Extract the (x, y) coordinate from the center of the cell holding the provided text.  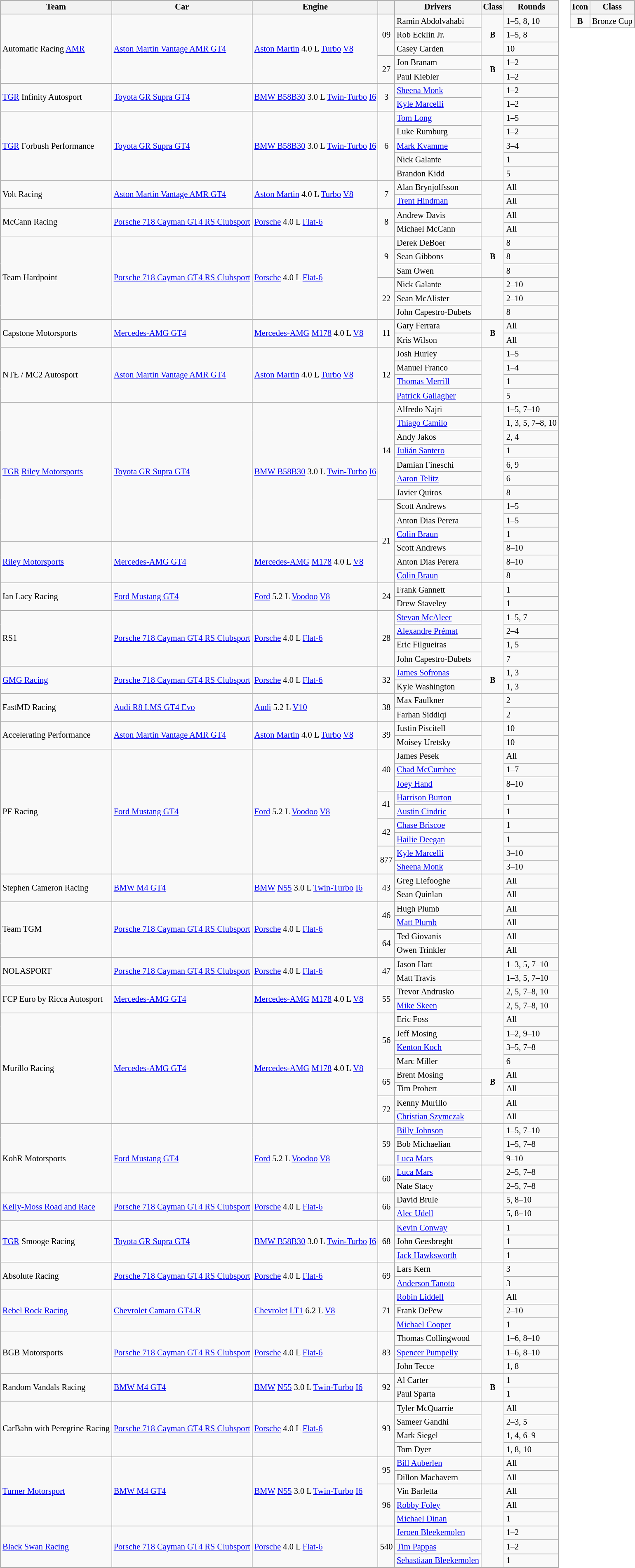
3–5, 7–8 (532, 1048)
Javier Quiros (438, 493)
65 (386, 1082)
Audi R8 LMS GT4 Evo (182, 707)
Tom Long (438, 118)
Absolute Racing (56, 1276)
Jeroen Bleekemolen (438, 1533)
Drivers (438, 7)
93 (386, 1429)
2–4 (532, 631)
Greg Liefooghe (438, 881)
1, 5 (532, 645)
Justin Piscitell (438, 729)
40 (386, 770)
Robin Liddell (438, 1297)
Jason Hart (438, 964)
NTE / MC2 Autosport (56, 375)
72 (386, 1109)
Tim Pappas (438, 1547)
55 (386, 999)
TGR Infinity Autosport (56, 97)
Andy Jakos (438, 437)
Sean Quinlan (438, 895)
Max Faulkner (438, 701)
Andrew Davis (438, 215)
Murillo Racing (56, 1068)
Kevin Conway (438, 1228)
1–5, 7–8 (532, 1144)
Billy Johnson (438, 1131)
Riley Motorsports (56, 562)
Bob Michaelian (438, 1144)
CarBahn with Peregrine Racing (56, 1429)
Ian Lacy Racing (56, 597)
Frank Gannett (438, 590)
Michael Dinan (438, 1519)
Trent Hindman (438, 202)
2–3, 5 (532, 1422)
41 (386, 804)
Engine (315, 7)
Vin Barletta (438, 1491)
28 (386, 639)
Paul Sparta (438, 1394)
Derek DeBoer (438, 243)
Random Vandals Racing (56, 1387)
Casey Carden (438, 49)
Mark Siegel (438, 1436)
1–7 (532, 770)
9–10 (532, 1158)
71 (386, 1311)
Sebastiaan Bleekemolen (438, 1561)
1–4 (532, 368)
FastMD Racing (56, 707)
Aaron Telitz (438, 479)
Tyler McQuarrie (438, 1408)
Kelly-Moss Road and Race (56, 1207)
Rebel Rock Racing (56, 1311)
540 (386, 1547)
Harrison Burton (438, 798)
11 (386, 333)
Trevor Andrusko (438, 992)
1, 8 (532, 1366)
Eric Foss (438, 1020)
John Geesbreght (438, 1242)
Farhan Siddiqi (438, 715)
Chad McCumbee (438, 770)
Rob Ecklin Jr. (438, 35)
TGR Riley Motorsports (56, 472)
John Tecce (438, 1366)
Sean Gibbons (438, 257)
95 (386, 1470)
Stevan McAleer (438, 618)
David Brule (438, 1200)
Jack Hawksworth (438, 1256)
96 (386, 1505)
Brent Mosing (438, 1075)
Jeff Mosing (438, 1034)
Ramin Abdolvahabi (438, 21)
Kyle Washington (438, 687)
Volt Racing (56, 195)
Moisey Uretsky (438, 742)
83 (386, 1352)
Black Swan Racing (56, 1547)
Stephen Cameron Racing (56, 888)
9 (386, 257)
Julián Santero (438, 451)
69 (386, 1276)
3–4 (532, 146)
Turner Motorsport (56, 1491)
NOLASPORT (56, 971)
43 (386, 888)
Brandon Kidd (438, 174)
6, 9 (532, 465)
56 (386, 1041)
Jon Branam (438, 63)
27 (386, 69)
42 (386, 832)
Sam Owen (438, 271)
1–5, 8 (532, 35)
47 (386, 971)
68 (386, 1241)
Hailie Deegan (438, 839)
Manuel Franco (438, 368)
09 (386, 35)
64 (386, 944)
Robby Foley (438, 1505)
Team TGM (56, 930)
Eric Filgueiras (438, 645)
Hugh Plumb (438, 909)
32 (386, 680)
1, 8, 10 (532, 1450)
Accelerating Performance (56, 735)
KohR Motorsports (56, 1158)
877 (386, 860)
Austin Cindric (438, 812)
Michael McCann (438, 229)
1–5, 7 (532, 618)
Drew Staveley (438, 604)
1, 3, 5, 7–8, 10 (532, 423)
24 (386, 597)
Thomas Collingwood (438, 1339)
James Pesek (438, 756)
2, 4 (532, 437)
Lars Kern (438, 1269)
39 (386, 735)
Frank DePew (438, 1311)
Matt Travis (438, 978)
PF Racing (56, 812)
Paul Kiebler (438, 77)
TGR Forbush Performance (56, 146)
92 (386, 1387)
Car (182, 7)
Alan Brynjolfsson (438, 188)
Bill Auberlen (438, 1464)
GMG Racing (56, 680)
Damian Fineschi (438, 465)
Mike Skeen (438, 1006)
Nate Stacy (438, 1186)
Ted Giovanis (438, 937)
Chevrolet Camaro GT4.R (182, 1311)
66 (386, 1207)
12 (386, 375)
Chase Briscoe (438, 825)
Thomas Merrill (438, 382)
BGB Motorsports (56, 1352)
Alexandre Prémat (438, 631)
21 (386, 541)
Tim Probert (438, 1089)
Capstone Motorsports (56, 333)
Spencer Pumpelly (438, 1352)
Sameer Gandhi (438, 1422)
60 (386, 1179)
Team Hardpoint (56, 278)
Icon (580, 7)
Thiago Camilo (438, 423)
Kenton Koch (438, 1048)
Al Carter (438, 1380)
Owen Trinkler (438, 950)
22 (386, 298)
Anderson Tanoto (438, 1283)
Team (56, 7)
Patrick Gallagher (438, 396)
14 (386, 451)
1–5, 8, 10 (532, 21)
Alec Udell (438, 1214)
Bronze Cup (612, 21)
Chevrolet LT1 6.2 L V8 (315, 1311)
FCP Euro by Ricca Autosport (56, 999)
1–2, 9–10 (532, 1034)
Matt Plumb (438, 923)
Michael Cooper (438, 1325)
Marc Miller (438, 1062)
Rounds (532, 7)
Josh Hurley (438, 354)
Mark Kvamme (438, 146)
Christian Szymczak (438, 1117)
Luke Rumburg (438, 132)
James Sofronas (438, 673)
Gary Ferrara (438, 326)
RS1 (56, 639)
38 (386, 707)
Kenny Murillo (438, 1103)
59 (386, 1145)
1, 4, 6–9 (532, 1436)
Joey Hand (438, 784)
Sean McAlister (438, 298)
46 (386, 916)
Automatic Racing AMR (56, 49)
Audi 5.2 L V10 (315, 707)
Alfredo Najri (438, 410)
Dillon Machavern (438, 1477)
Tom Dyer (438, 1450)
TGR Smooge Racing (56, 1241)
Kris Wilson (438, 340)
McCann Racing (56, 222)
